Return the [x, y] coordinate for the center point of the cell that contains the specified text.  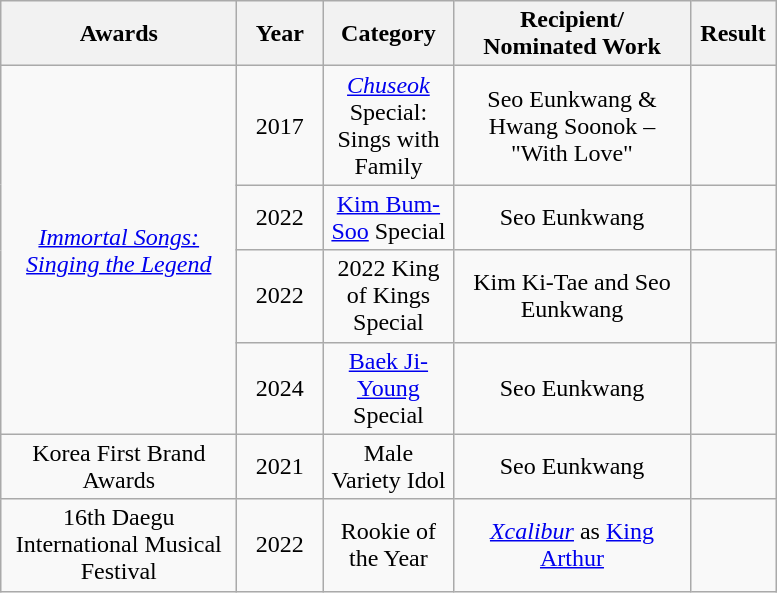
Rookie of the Year [388, 545]
Korea First Brand Awards [119, 466]
Male Variety Idol [388, 466]
Recipient/Nominated Work [572, 34]
Immortal Songs: Singing the Legend [119, 250]
2017 [280, 126]
Result [733, 34]
2024 [280, 388]
2021 [280, 466]
Kim Ki-Tae and Seo Eunkwang [572, 296]
16th Daegu International Musical Festival [119, 545]
Xcalibur as King Arthur [572, 545]
Seo Eunkwang & Hwang Soonok – "With Love" [572, 126]
Year [280, 34]
Category [388, 34]
Chuseok Special: Sings with Family [388, 126]
Baek Ji-Young Special [388, 388]
2022 King of Kings Special [388, 296]
Awards [119, 34]
Kim Bum-Soo Special [388, 218]
